Scan for the cell matching the given text and deliver its (X, Y) coordinate at center. 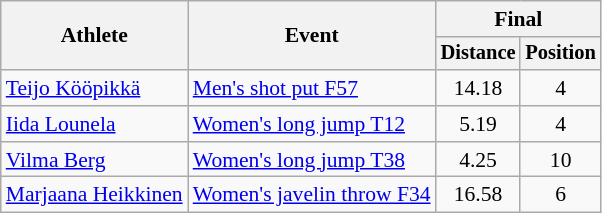
Position (560, 54)
Vilma Berg (94, 160)
6 (560, 195)
14.18 (478, 88)
5.19 (478, 124)
10 (560, 160)
Men's shot put F57 (312, 88)
Distance (478, 54)
Women's javelin throw F34 (312, 195)
Event (312, 36)
Marjaana Heikkinen (94, 195)
Athlete (94, 36)
Final (518, 19)
Iida Lounela (94, 124)
Teijo Kööpikkä (94, 88)
Women's long jump T12 (312, 124)
4.25 (478, 160)
16.58 (478, 195)
Women's long jump T38 (312, 160)
